Locate the cell with the specified text and output its (x, y) center coordinate. 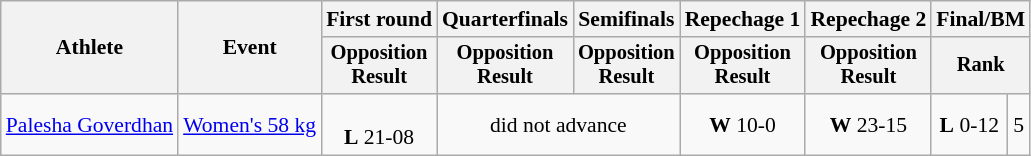
W 10-0 (743, 124)
Rank (980, 66)
Final/BM (980, 19)
Palesha Goverdhan (90, 124)
Athlete (90, 48)
Women's 58 kg (250, 124)
L 0-12 (969, 124)
Quarterfinals (505, 19)
5 (1018, 124)
W 23-15 (868, 124)
First round (379, 19)
Repechage 2 (868, 19)
did not advance (558, 124)
Repechage 1 (743, 19)
L 21-08 (379, 124)
Event (250, 48)
Semifinals (626, 19)
